From the cell containing the given text, extract its center point as (x, y) coordinate. 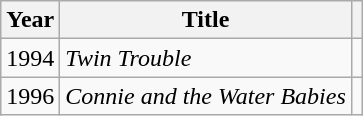
1996 (30, 96)
Connie and the Water Babies (206, 96)
Twin Trouble (206, 58)
Title (206, 20)
1994 (30, 58)
Year (30, 20)
